Pinpoint the cell where the given text exists, returning its (x, y) midpoint coordinate. 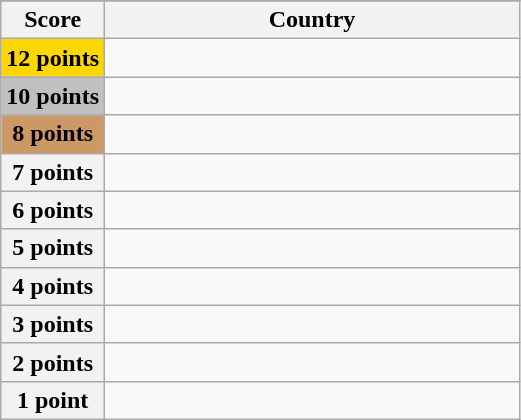
1 point (53, 400)
8 points (53, 134)
10 points (53, 96)
3 points (53, 324)
4 points (53, 286)
6 points (53, 210)
5 points (53, 248)
7 points (53, 172)
2 points (53, 362)
Country (312, 20)
12 points (53, 58)
Score (53, 20)
